Return the (x, y) coordinate for the center point of the cell that contains the specified text.  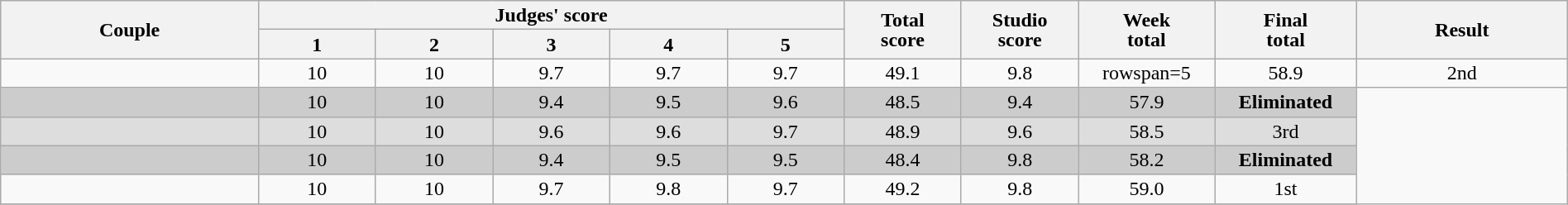
1st (1285, 188)
48.5 (903, 102)
4 (668, 45)
58.9 (1285, 73)
3rd (1285, 131)
58.2 (1146, 160)
Studioscore (1020, 30)
3 (552, 45)
59.0 (1146, 188)
57.9 (1146, 102)
58.5 (1146, 131)
Judges' score (551, 15)
1 (317, 45)
rowspan=5 (1146, 73)
2nd (1462, 73)
48.9 (903, 131)
Couple (130, 30)
49.1 (903, 73)
48.4 (903, 160)
Totalscore (903, 30)
2 (434, 45)
49.2 (903, 188)
Result (1462, 30)
Weektotal (1146, 30)
5 (786, 45)
Finaltotal (1285, 30)
